Output the [x, y] coordinate of the center of the cell containing the given text.  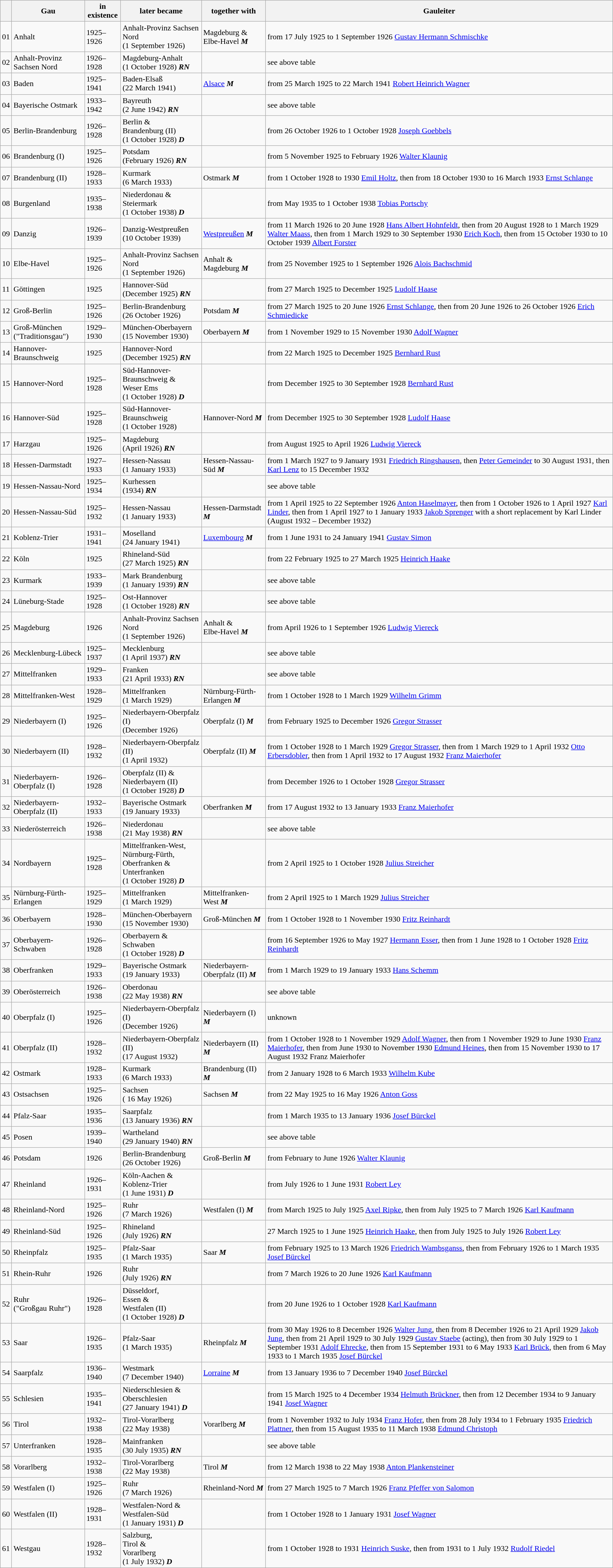
Magdeburg [48, 627]
Mittelfranken-West M [233, 897]
59 [6, 1488]
Mainfranken(30 July 1935) RN [161, 1445]
Hannover-Süd(December 1925) RN [161, 289]
Brandenburg (I) [48, 156]
Anhalt & Magdeburg M [233, 263]
Göttingen [48, 289]
54 [6, 1373]
from December 1926 to 1 October 1928 Gregor Strasser [439, 782]
60 [6, 1514]
Anhalt &Elbe-Havel M [233, 627]
Niederbayern (I) M [233, 1017]
Anhalt [48, 37]
Brandenburg (II) M [233, 1073]
Anhalt-Provinz Sachsen Nord [48, 62]
Alsace M [233, 84]
15 [6, 384]
1928–1929 [102, 695]
47 [6, 1184]
26 [6, 653]
Saarpfalz(13 January 1936) RN [161, 1115]
from 2 April 1925 to 1 October 1928 Julius Streicher [439, 863]
Niederdonau & Steiermark(1 October 1938) D [161, 203]
Danzig [48, 233]
51 [6, 1274]
33 [6, 829]
Westpreußen M [233, 233]
25 [6, 627]
13 [6, 332]
1932–1933 [102, 807]
Magdeburg & Elbe-Havel M [233, 37]
from 15 March 1925 to 4 December 1934 Helmuth Brückner, then from 12 December 1934 to 9 January 1941 Josef Wagner [439, 1398]
Rhein-Ruhr [48, 1274]
from 2 January 1928 to 6 March 1933 Wilhelm Kube [439, 1073]
from May 1935 to 1 October 1938 Tobias Portschy [439, 203]
Kurmark [48, 580]
09 [6, 233]
Tirol M [233, 1467]
from April 1926 to 1 September 1926 Ludwig Viereck [439, 627]
16 [6, 418]
Baden-Elsaß(22 March 1941) [161, 84]
39 [6, 992]
Gauleiter [439, 11]
27 [6, 674]
36 [6, 919]
Oberbayern-Schwaben [48, 945]
Süd-Hannover-Braunschweig & Weser Ems(1 October 1928) D [161, 384]
in existence [102, 11]
Oberdonau(22 May 1938) RN [161, 992]
Hessen-Nassau-Nord [48, 486]
Luxembourg M [233, 537]
05 [6, 131]
Burgenland [48, 203]
Hannover-Braunschweig [48, 353]
Mecklenburg(1 April 1937) RN [161, 653]
Hessen-Nassau-Süd M [233, 465]
Danzig-Westpreußen(10 October 1939) [161, 233]
Rheinland-Nord [48, 1210]
11 [6, 289]
1935–1938 [102, 203]
Niederbayern-Oberpfalz (II)(1 April 1932) [161, 751]
1933–1939 [102, 580]
Westmark(7 December 1940) [161, 1373]
1925–1941 [102, 84]
1925– 1937 [102, 653]
together with [233, 11]
45 [6, 1137]
27 March 1925 to 1 June 1925 Heinrich Haake, then from July 1925 to July 1926 Robert Ley [439, 1231]
1929–1930 [102, 332]
Hessen-Darmstadt M [233, 512]
Hannover-Nord(December 1925) RN [161, 353]
Mittelfranken-West,Nürnburg-Fürth, Oberfranken & Unterfranken(1 October 1928) D [161, 863]
Westgau [48, 1549]
from August 1925 to April 1926 Ludwig Viereck [439, 444]
49 [6, 1231]
44 [6, 1115]
Rheinpfalz M [233, 1343]
from 5 November 1925 to February 1926 Walter Klaunig [439, 156]
Kurhessen(1934) RN [161, 486]
from 1 November 1929 to 15 November 1930 Adolf Wagner [439, 332]
from July 1926 to 1 June 1931 Robert Ley [439, 1184]
Niederbayern-Oberpfalz (II) M [233, 970]
Saarpfalz [48, 1373]
Rhineland-Süd(27 March 1925) RN [161, 559]
Ostsachsen [48, 1094]
Salzburg,Tirol &Vorarlberg(1 July 1932) D [161, 1549]
Rheinpfalz [48, 1252]
from 1 October 1928 to 1 November 1930 Fritz Reinhardt [439, 919]
from 27 March 1925 to 7 March 1926 Franz Pfeffer von Salomon [439, 1488]
Brandenburg (II) [48, 177]
Hessen-Nassau-Süd [48, 512]
Harzgau [48, 444]
Oberbayern & Schwaben(1 October 1928) D [161, 945]
from 1 October 1928 to 1931 Heinrich Suske, then from 1931 to 1 July 1932 Rudolf Riedel [439, 1549]
Düsseldorf, Essen &Westfalen (II)(1 October 1928) D [161, 1304]
1926–1935 [102, 1343]
from February 1925 to December 1926 Gregor Strasser [439, 721]
06 [6, 156]
Saar [48, 1343]
42 [6, 1073]
Berlin-Brandenburg [48, 131]
1925–1929 [102, 897]
03 [6, 84]
Oberpfalz (I) [48, 1017]
Niederbayern-Oberpfalz (II)(17 August 1932) [161, 1047]
Ruhr("Großgau Ruhr") [48, 1304]
Rheinland [48, 1184]
Unterfranken [48, 1445]
Niederschlesien & Oberschlesien(27 January 1941) D [161, 1398]
38 [6, 970]
from 22 March 1925 to December 1925 Bernhard Rust [439, 353]
Hannover-Nord [48, 384]
1925–1935 [102, 1252]
from 12 March 1938 to 22 May 1938 Anton Plankensteiner [439, 1467]
Ruhr(July 1926) RN [161, 1274]
55 [6, 1398]
Westfalen (I) M [233, 1210]
14 [6, 353]
Ostmark [48, 1073]
10 [6, 263]
Nordbayern [48, 863]
40 [6, 1017]
Westfalen (I) [48, 1488]
1936–1940 [102, 1373]
Mittelfranken-West [48, 695]
23 [6, 580]
from 17 August 1932 to 13 January 1933 Franz Maierhofer [439, 807]
from 1 June 1931 to 24 January 1941 Gustav Simon [439, 537]
from 22 May 1925 to 16 May 1926 Anton Goss [439, 1094]
Nürnburg-Fürth-Erlangen [48, 897]
from 22 February 1925 to 27 March 1925 Heinrich Haake [439, 559]
1925–1934 [102, 486]
1926–1939 [102, 233]
Magdeburg(April 1926) RN [161, 444]
1925–1932 [102, 512]
18 [6, 465]
Gau [48, 11]
08 [6, 203]
46 [6, 1159]
35 [6, 897]
Hannover-Nord M [233, 418]
34 [6, 863]
from February to June 1926 Walter Klaunig [439, 1159]
Oberpfalz (II) M [233, 751]
17 [6, 444]
Rheinland-Nord M [233, 1488]
24 [6, 602]
Schlesien [48, 1398]
1926–1931 [102, 1184]
Baden [48, 84]
Niederbayern (I) [48, 721]
1931–1941 [102, 537]
Niederbayern (II) [48, 751]
Hannover-Süd [48, 418]
from 27 March 1925 to 20 June 1926 Ernst Schlange, then from 20 June 1926 to 26 October 1926 Erich Schmiedicke [439, 310]
Berlin &Brandenburg (II)(1 October 1928) D [161, 131]
Niederbayern-Oberpfalz (II) [48, 807]
Koblenz-Trier [48, 537]
41 [6, 1047]
unknown [439, 1017]
Saar M [233, 1252]
Oberpfalz (II) & Niederbayern (II)(1 October 1928) D [161, 782]
from December 1925 to 30 September 1928 Bernhard Rust [439, 384]
from February 1925 to 13 March 1926 Friedrich Wambsganss, then from February 1926 to 1 March 1935 Josef Bürckel [439, 1252]
32 [6, 807]
Groß-München M [233, 919]
43 [6, 1094]
28 [6, 695]
Oberfranken M [233, 807]
Bayreuth(2 June 1942) RN [161, 105]
Rhineland(July 1926) RN [161, 1231]
04 [6, 105]
from 7 March 1926 to 20 June 1926 Karl Kaufmann [439, 1274]
19 [6, 486]
Köln-Aachen & Koblenz-Trier(1 June 1931) D [161, 1184]
Oberösterreich [48, 992]
Sachsen( 16 May 1926) [161, 1094]
from 25 November 1925 to 1 September 1926 Alois Bachschmid [439, 263]
Niederbayern-Oberpfalz (I) [48, 782]
later became [161, 11]
from 1 March 1927 to 9 January 1931 Friedrich Ringshausen, then Peter Gemeinder to 30 August 1931, then Karl Lenz to 15 December 1932 [439, 465]
from 1 October 1928 to 1 January 1931 Josef Wagner [439, 1514]
58 [6, 1467]
Mecklenburg-Lübeck [48, 653]
07 [6, 177]
Süd-Hannover-Braunschweig(1 October 1928) [161, 418]
Niederösterreich [48, 829]
Wartheland(29 January 1940) RN [161, 1137]
from 20 June 1926 to 1 October 1928 Karl Kaufmann [439, 1304]
Westfalen-Nord & Westfalen-Süd(1 January 1931) D [161, 1514]
48 [6, 1210]
from 2 April 1925 to 1 March 1929 Julius Streicher [439, 897]
1927–1933 [102, 465]
57 [6, 1445]
Westfalen (II) [48, 1514]
Mark Brandenburg(1 January 1939) RN [161, 580]
Bayerische Ostmark [48, 105]
31 [6, 782]
Oberpfalz (II) [48, 1047]
1928–1931 [102, 1514]
from 26 October 1926 to 1 October 1928 Joseph Goebbels [439, 131]
Niederbayern (II) M [233, 1047]
Oberbayern M [233, 332]
Köln [48, 559]
52 [6, 1304]
from 1 October 1928 to 1 March 1929 Wilhelm Grimm [439, 695]
Ostmark M [233, 177]
Groß-München ("Traditionsgau") [48, 332]
Groß-Berlin M [233, 1159]
Nürnburg-Fürth-Erlangen M [233, 695]
Franken(21 April 1933) RN [161, 674]
from 27 March 1925 to December 1925 Ludolf Haase [439, 289]
Magdeburg-Anhalt(1 October 1928) RN [161, 62]
Vorarlberg [48, 1467]
from 1 March 1929 to 19 January 1933 Hans Schemm [439, 970]
Moselland(24 January 1941) [161, 537]
Potsdam [48, 1159]
Ost-Hannover(1 October 1928) RN [161, 602]
Rheinland-Süd [48, 1231]
Posen [48, 1137]
Niederdonau(21 May 1938) RN [161, 829]
Lüneburg-Stade [48, 602]
from 25 March 1925 to 22 March 1941 Robert Heinrich Wagner [439, 84]
12 [6, 310]
53 [6, 1343]
Hessen-Darmstadt [48, 465]
Oberbayern [48, 919]
56 [6, 1424]
22 [6, 559]
Elbe-Havel [48, 263]
1935–1936 [102, 1115]
Mittelfranken [48, 674]
1933–1942 [102, 105]
from 16 September 1926 to May 1927 Hermann Esser, then from 1 June 1928 to 1 October 1928 Fritz Reinhardt [439, 945]
Pfalz-Saar [48, 1115]
from 13 January 1936 to 7 December 1940 Josef Bürckel [439, 1373]
02 [6, 62]
Lorraine M [233, 1373]
Potsdam(February 1926) RN [161, 156]
Vorarlberg M [233, 1424]
20 [6, 512]
Potsdam M [233, 310]
Oberfranken [48, 970]
37 [6, 945]
1928–1935 [102, 1445]
Sachsen M [233, 1094]
1928–1930 [102, 919]
from 1 March 1935 to 13 January 1936 Josef Bürckel [439, 1115]
1935–1941 [102, 1398]
Oberpfalz (I) M [233, 721]
from 1 October 1928 to 1930 Emil Holtz, then from 18 October 1930 to 16 March 1933 Ernst Schlange [439, 177]
30 [6, 751]
Groß-Berlin [48, 310]
29 [6, 721]
Tirol [48, 1424]
1939–1940 [102, 1137]
from December 1925 to 30 September 1928 Ludolf Haase [439, 418]
50 [6, 1252]
from 17 July 1925 to 1 September 1926 Gustav Hermann Schmischke [439, 37]
21 [6, 537]
01 [6, 37]
from March 1925 to July 1925 Axel Ripke, then from July 1925 to 7 March 1926 Karl Kaufmann [439, 1210]
61 [6, 1549]
